Capture the cell that displays the provided text and extract its (X, Y) central coordinate. 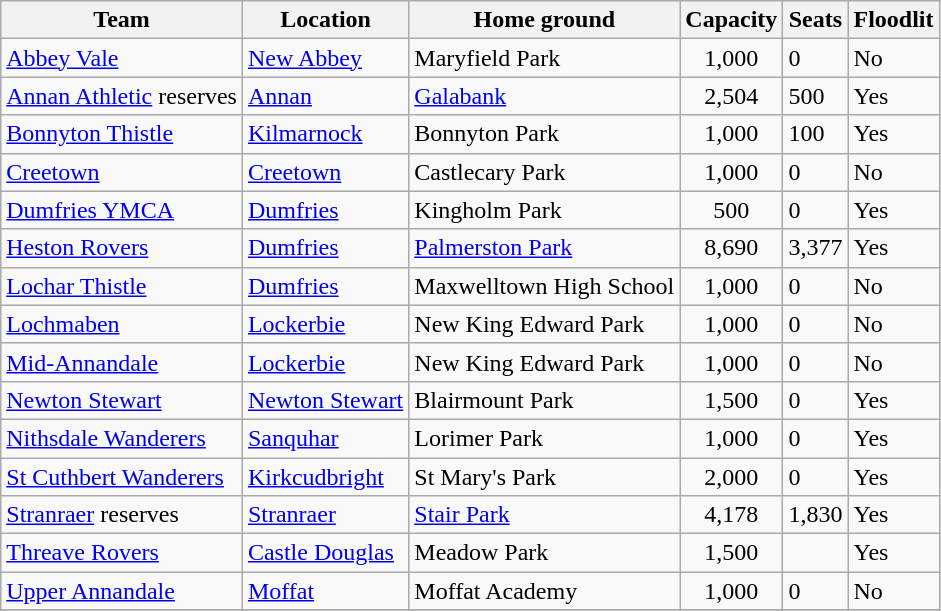
Kilmarnock (325, 134)
Sanquhar (325, 438)
Stranraer (325, 515)
Moffat Academy (544, 591)
Annan (325, 96)
Team (122, 20)
3,377 (816, 248)
Seats (816, 20)
Annan Athletic reserves (122, 96)
8,690 (732, 248)
New Abbey (325, 58)
Lorimer Park (544, 438)
Abbey Vale (122, 58)
Capacity (732, 20)
Dumfries YMCA (122, 210)
Home ground (544, 20)
2,504 (732, 96)
Bonnyton Thistle (122, 134)
St Mary's Park (544, 477)
Stranraer reserves (122, 515)
Lochmaben (122, 324)
Mid-Annandale (122, 362)
Stair Park (544, 515)
Maryfield Park (544, 58)
Blairmount Park (544, 400)
Maxwelltown High School (544, 286)
Galabank (544, 96)
Bonnyton Park (544, 134)
Kirkcudbright (325, 477)
100 (816, 134)
Castlecary Park (544, 172)
Threave Rovers (122, 553)
Heston Rovers (122, 248)
Lochar Thistle (122, 286)
Upper Annandale (122, 591)
Floodlit (894, 20)
2,000 (732, 477)
Castle Douglas (325, 553)
Meadow Park (544, 553)
Moffat (325, 591)
Location (325, 20)
St Cuthbert Wanderers (122, 477)
1,830 (816, 515)
4,178 (732, 515)
Kingholm Park (544, 210)
Nithsdale Wanderers (122, 438)
Palmerston Park (544, 248)
